Provide the [X, Y] coordinate of the cell's center where the given text is located.  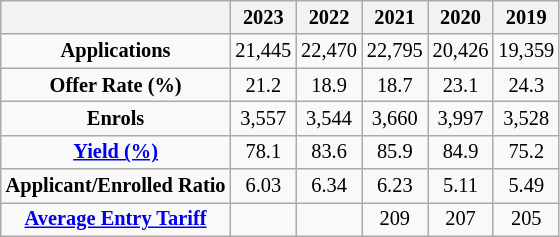
6.03 [263, 186]
2023 [263, 17]
5.11 [461, 186]
18.9 [329, 85]
20,426 [461, 51]
19,359 [526, 51]
18.7 [395, 85]
24.3 [526, 85]
75.2 [526, 152]
Yield (%) [116, 152]
205 [526, 219]
Enrols [116, 118]
6.23 [395, 186]
3,544 [329, 118]
3,660 [395, 118]
209 [395, 219]
3,528 [526, 118]
85.9 [395, 152]
22,795 [395, 51]
3,997 [461, 118]
Average Entry Tariff [116, 219]
3,557 [263, 118]
2020 [461, 17]
21.2 [263, 85]
2021 [395, 17]
2019 [526, 17]
21,445 [263, 51]
Applicant/Enrolled Ratio [116, 186]
78.1 [263, 152]
23.1 [461, 85]
83.6 [329, 152]
Offer Rate (%) [116, 85]
207 [461, 219]
84.9 [461, 152]
22,470 [329, 51]
2022 [329, 17]
Applications [116, 51]
5.49 [526, 186]
6.34 [329, 186]
